Scan for the cell matching the given text and deliver its (X, Y) coordinate at center. 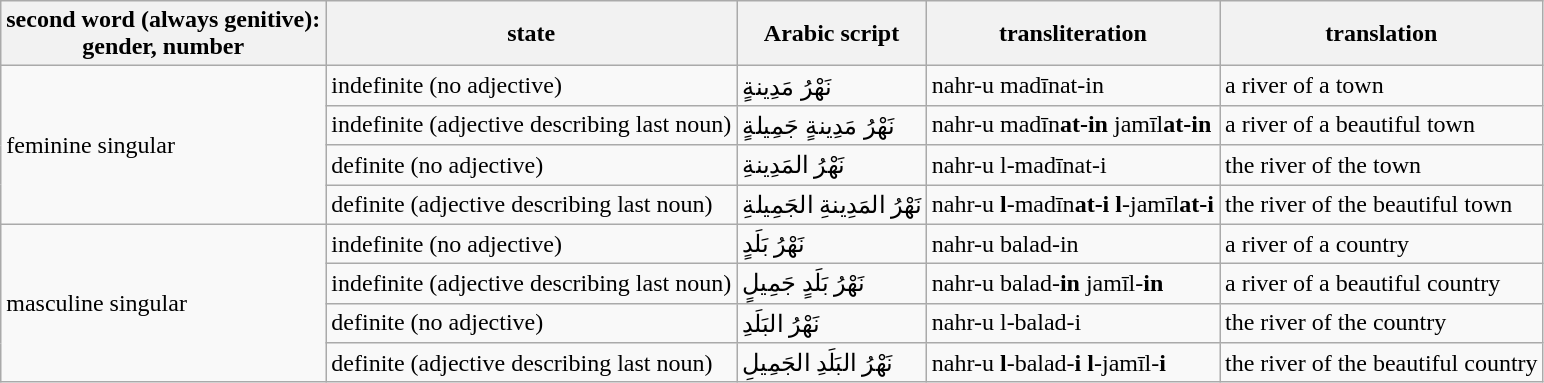
نَهْرُ بَلَدٍ جَمِيلٍ (832, 284)
nahr-u balad-in (1072, 244)
a river of a country (1382, 244)
a river of a beautiful country (1382, 284)
نَهْرُ البَلَدِ (832, 323)
the river of the country (1382, 323)
the river of the beautiful town (1382, 204)
transliteration (1072, 34)
nahr-u madīnat-in (1072, 86)
نَهْرُ البَلَدِ الجَمِيلِ (832, 363)
نَهْرُ المَدِينةِ الجَمِيلةِ (832, 204)
nahr-u madīnat-in jamīlat-in (1072, 125)
the river of the town (1382, 165)
نَهْرُ بَلَدٍ (832, 244)
feminine singular (164, 145)
nahr-u balad-in jamīl-in (1072, 284)
a river of a town (1382, 86)
Arabic script (832, 34)
نَهْرُ مَدِينةٍ جَمِيلةٍ (832, 125)
nahr-u l-balad-i l-jamīl-i (1072, 363)
a river of a beautiful town (1382, 125)
the river of the beautiful country (1382, 363)
masculine singular (164, 303)
نَهْرُ مَدِينةٍ (832, 86)
translation (1382, 34)
state (532, 34)
nahr-u l-balad-i (1072, 323)
second word (always genitive):gender, number (164, 34)
nahr-u l-madīnat-i (1072, 165)
nahr-u l-madīnat-i l-jamīlat-i (1072, 204)
نَهْرُ المَدِينةِ (832, 165)
